Detect which cell encompasses the target text, then output its (X, Y) center coordinate. 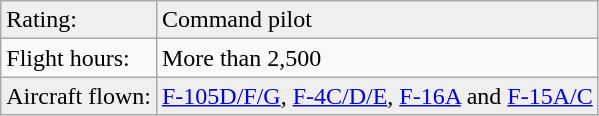
Flight hours: (79, 58)
More than 2,500 (377, 58)
Rating: (79, 20)
Aircraft flown: (79, 96)
Command pilot (377, 20)
F-105D/F/G, F-4C/D/E, F-16A and F-15A/C (377, 96)
